Search for the cell housing the specified text and yield its [X, Y] center coordinate. 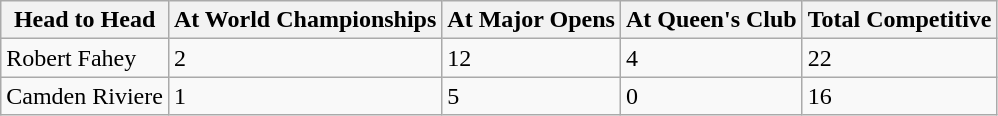
22 [900, 58]
0 [711, 96]
Head to Head [85, 20]
12 [532, 58]
At World Championships [304, 20]
Robert Fahey [85, 58]
At Queen's Club [711, 20]
16 [900, 96]
Camden Riviere [85, 96]
At Major Opens [532, 20]
2 [304, 58]
4 [711, 58]
Total Competitive [900, 20]
1 [304, 96]
5 [532, 96]
